Find where the given text appears and provide that cell's center as (x, y) coordinate. 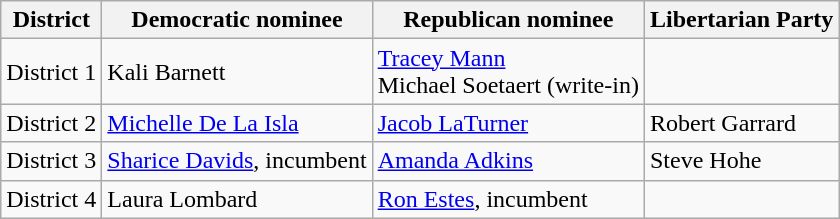
District (52, 20)
Steve Hohe (741, 161)
Kali Barnett (237, 72)
District 3 (52, 161)
Sharice Davids, incumbent (237, 161)
Tracey MannMichael Soetaert (write-in) (508, 72)
District 4 (52, 199)
Republican nominee (508, 20)
Amanda Adkins (508, 161)
Robert Garrard (741, 123)
Jacob LaTurner (508, 123)
Ron Estes, incumbent (508, 199)
Libertarian Party (741, 20)
Laura Lombard (237, 199)
District 2 (52, 123)
Democratic nominee (237, 20)
Michelle De La Isla (237, 123)
District 1 (52, 72)
